For the text-containing cell, return its midpoint in (X, Y) coordinate format. 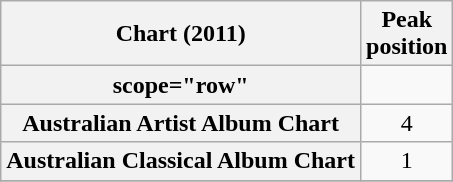
4 (407, 123)
Australian Classical Album Chart (181, 161)
Chart (2011) (181, 34)
scope="row" (181, 85)
1 (407, 161)
Peakposition (407, 34)
Australian Artist Album Chart (181, 123)
